Capture the cell that displays the provided text and extract its [x, y] central coordinate. 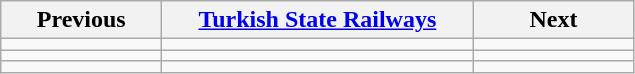
Previous [82, 20]
Turkish State Railways [318, 20]
Next [554, 20]
